Identify which cell holds the provided text, then report its (x, y) central coordinate. 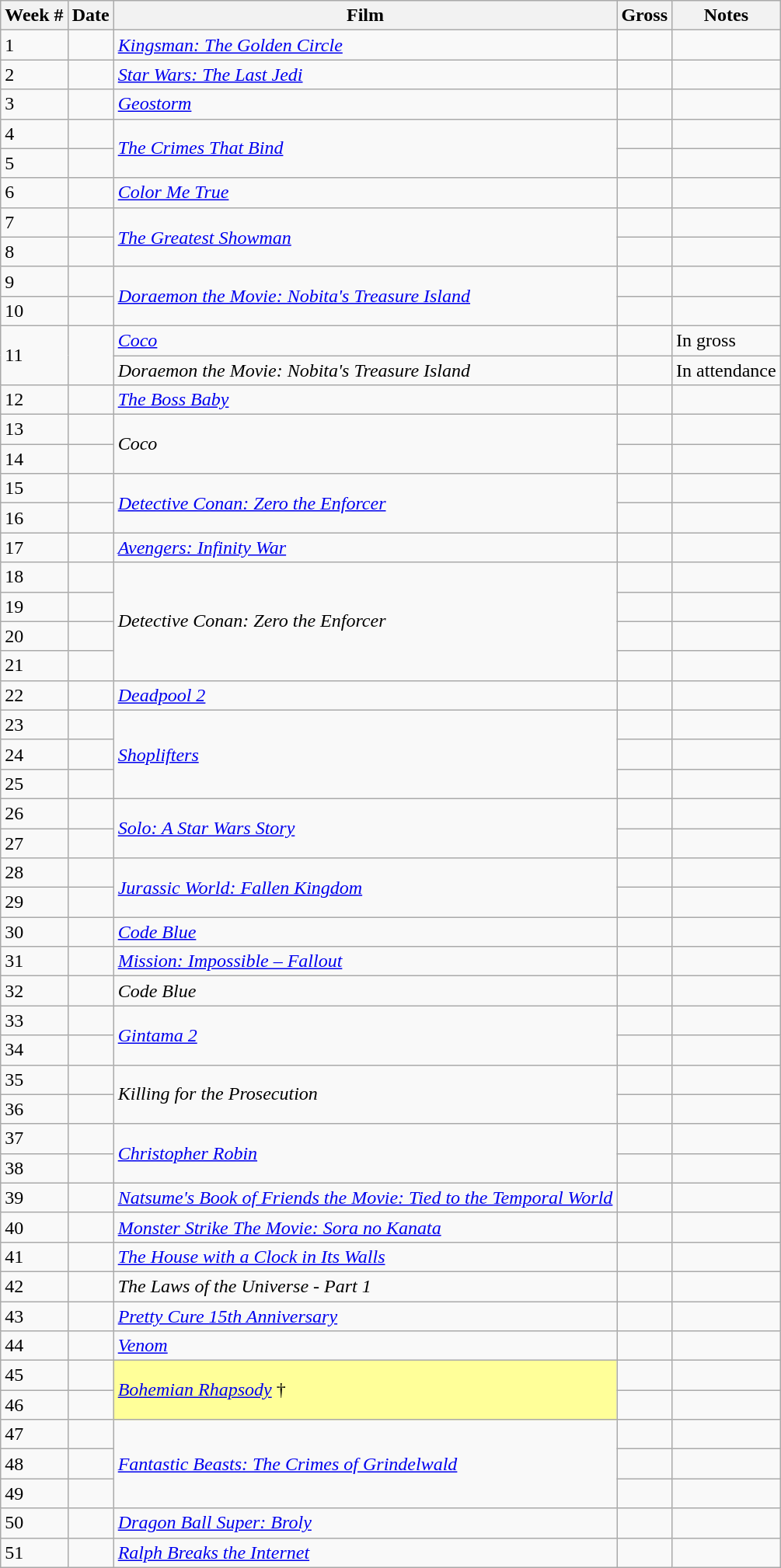
39 (34, 1198)
The Boss Baby (365, 400)
Fantastic Beasts: The Crimes of Grindelwald (365, 1464)
Dragon Ball Super: Broly (365, 1523)
Pretty Cure 15th Anniversary (365, 1316)
37 (34, 1139)
17 (34, 548)
Christopher Robin (365, 1153)
49 (34, 1493)
The Crimes That Bind (365, 148)
Date (90, 16)
42 (34, 1286)
The Greatest Showman (365, 237)
36 (34, 1109)
28 (34, 873)
Shoplifters (365, 754)
Kingsman: The Golden Circle (365, 45)
9 (34, 281)
50 (34, 1523)
26 (34, 813)
In attendance (727, 370)
34 (34, 1050)
Solo: A Star Wars Story (365, 828)
Geostorm (365, 104)
7 (34, 222)
18 (34, 577)
In gross (727, 340)
29 (34, 902)
11 (34, 355)
14 (34, 459)
25 (34, 784)
Venom (365, 1346)
43 (34, 1316)
16 (34, 518)
Mission: Impossible – Fallout (365, 961)
Film (365, 16)
35 (34, 1080)
Ralph Breaks the Internet (365, 1552)
41 (34, 1257)
33 (34, 1020)
47 (34, 1434)
4 (34, 134)
22 (34, 695)
Natsume's Book of Friends the Movie: Tied to the Temporal World (365, 1198)
13 (34, 429)
Jurassic World: Fallen Kingdom (365, 888)
15 (34, 488)
24 (34, 754)
19 (34, 607)
The House with a Clock in Its Walls (365, 1257)
Gintama 2 (365, 1035)
2 (34, 75)
1 (34, 45)
32 (34, 991)
Killing for the Prosecution (365, 1094)
Monster Strike The Movie: Sora no Kanata (365, 1227)
The Laws of the Universe - Part 1 (365, 1286)
40 (34, 1227)
23 (34, 725)
45 (34, 1375)
Week # (34, 16)
12 (34, 400)
8 (34, 252)
Deadpool 2 (365, 695)
46 (34, 1405)
Color Me True (365, 193)
Avengers: Infinity War (365, 548)
51 (34, 1552)
21 (34, 666)
6 (34, 193)
38 (34, 1168)
Star Wars: The Last Jedi (365, 75)
48 (34, 1464)
27 (34, 843)
44 (34, 1346)
20 (34, 636)
Gross (645, 16)
3 (34, 104)
10 (34, 311)
5 (34, 163)
Notes (727, 16)
30 (34, 932)
Bohemian Rhapsody † (365, 1390)
31 (34, 961)
